Extract the [x, y] coordinate from the center of the cell holding the provided text.  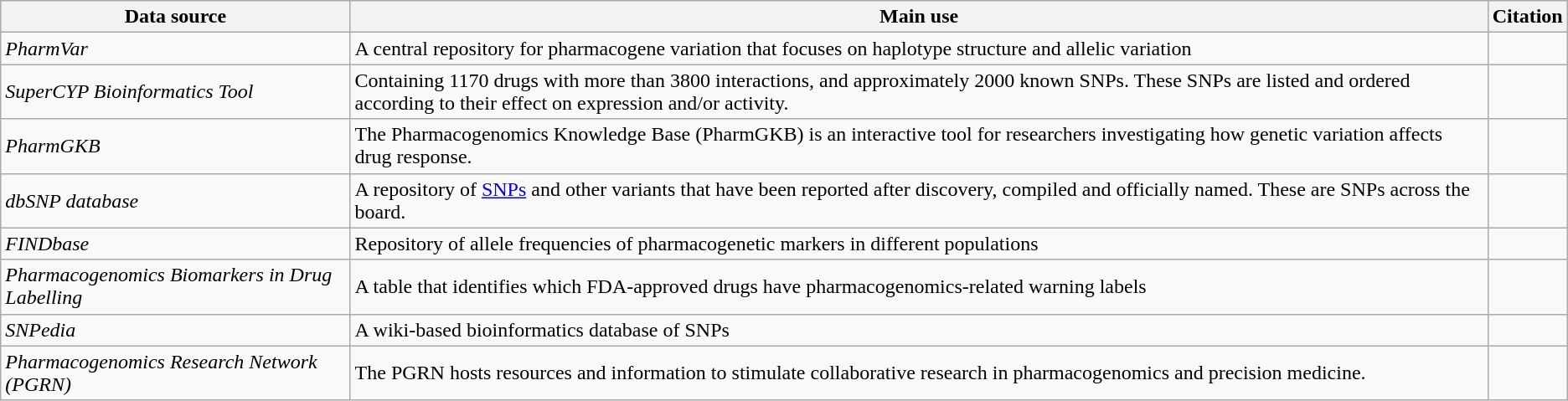
PharmGKB [176, 146]
Pharmacogenomics Biomarkers in Drug Labelling [176, 286]
SuperCYP Bioinformatics Tool [176, 92]
The PGRN hosts resources and information to stimulate collaborative research in pharmacogenomics and precision medicine. [919, 373]
A wiki-based bioinformatics database of SNPs [919, 330]
PharmVar [176, 49]
Pharmacogenomics Research Network (PGRN) [176, 373]
FINDbase [176, 244]
Repository of allele frequencies of pharmacogenetic markers in different populations [919, 244]
A repository of SNPs and other variants that have been reported after discovery, compiled and officially named. These are SNPs across the board. [919, 201]
SNPedia [176, 330]
A table that identifies which FDA-approved drugs have pharmacogenomics-related warning labels [919, 286]
dbSNP database [176, 201]
A central repository for pharmacogene variation that focuses on haplotype structure and allelic variation [919, 49]
Main use [919, 17]
Data source [176, 17]
The Pharmacogenomics Knowledge Base (PharmGKB) is an interactive tool for researchers investigating how genetic variation affects drug response. [919, 146]
Citation [1528, 17]
